Return the [X, Y] coordinate for the center point of the cell that contains the specified text.  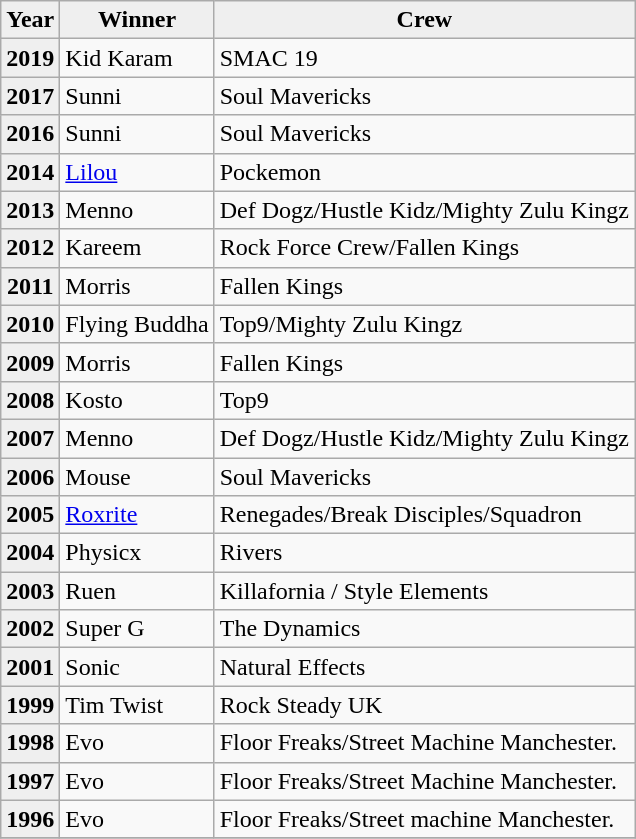
2007 [30, 438]
Sonic [137, 667]
2016 [30, 134]
Super G [137, 629]
Lilou [137, 172]
2004 [30, 553]
Roxrite [137, 515]
1998 [30, 743]
Flying Buddha [137, 324]
Physicx [137, 553]
2017 [30, 96]
2013 [30, 210]
Mouse [137, 477]
Top9/Mighty Zulu Kingz [424, 324]
Renegades/Break Disciples/Squadron [424, 515]
Natural Effects [424, 667]
The Dynamics [424, 629]
SMAC 19 [424, 58]
Rivers [424, 553]
2008 [30, 400]
Tim Twist [137, 705]
2012 [30, 248]
2002 [30, 629]
Killafornia / Style Elements [424, 591]
1996 [30, 819]
Year [30, 20]
2011 [30, 286]
1997 [30, 781]
Kosto [137, 400]
Kid Karam [137, 58]
Crew [424, 20]
Kareem [137, 248]
Top9 [424, 400]
Ruen [137, 591]
Rock Force Crew/Fallen Kings [424, 248]
2010 [30, 324]
2005 [30, 515]
2006 [30, 477]
Floor Freaks/Street machine Manchester. [424, 819]
2001 [30, 667]
Rock Steady UK [424, 705]
1999 [30, 705]
2019 [30, 58]
2014 [30, 172]
Pockemon [424, 172]
Winner [137, 20]
2003 [30, 591]
2009 [30, 362]
